For the text-containing cell, return its midpoint in (X, Y) coordinate format. 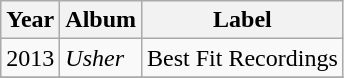
2013 (30, 58)
Usher (101, 58)
Label (243, 20)
Album (101, 20)
Best Fit Recordings (243, 58)
Year (30, 20)
